Provide the (x, y) coordinate of the cell's center where the given text is located.  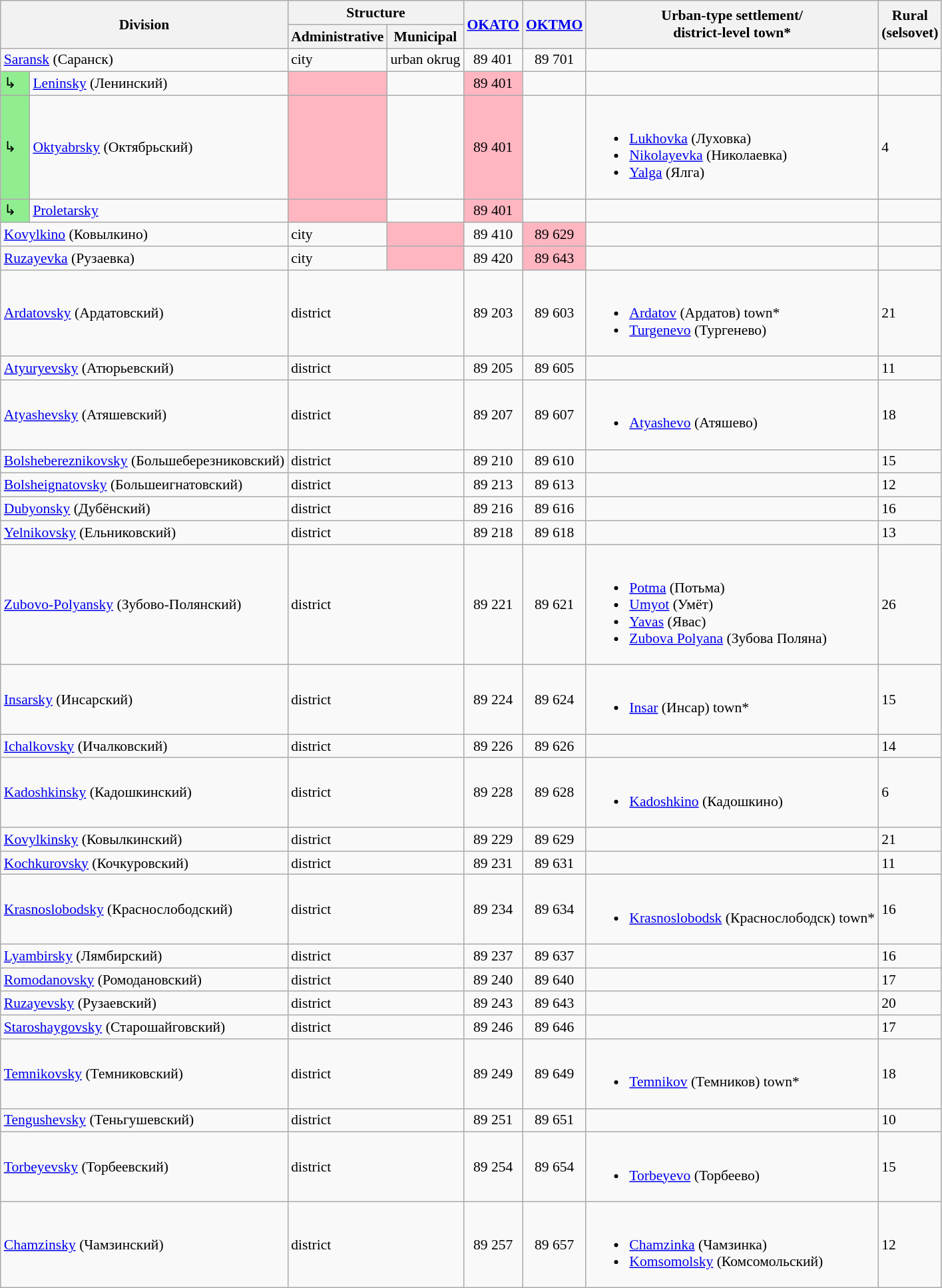
26 (909, 604)
Temnikov (Темников) town* (732, 1074)
Chamzinsky (Чамзинский) (144, 1245)
Lukhovka (Луховка)Nikolayevka (Николаевка)Yalga (Ялга) (732, 148)
89 420 (493, 258)
89 249 (493, 1074)
89 626 (554, 746)
89 210 (493, 462)
Torbeyevo (Торбеево) (732, 1167)
Atyashevo (Атяшево) (732, 415)
89 605 (554, 369)
89 207 (493, 415)
89 237 (493, 957)
Ardatov (Ардатов) town*Turgenevo (Тургенево) (732, 314)
Bolsheignatovsky (Большеигнатовский) (144, 485)
Krasnoslobodsk (Краснослободск) town* (732, 909)
89 226 (493, 746)
Kadoshkino (Кадошкино) (732, 793)
89 410 (493, 235)
89 634 (554, 909)
89 654 (554, 1167)
Urban-type settlement/district-level town* (732, 24)
89 231 (493, 863)
OKATO (493, 24)
89 221 (493, 604)
Municipal (425, 37)
89 216 (493, 509)
Romodanovsky (Ромодановский) (144, 980)
89 218 (493, 533)
Proletarsky (158, 211)
Insarsky (Инсарский) (144, 700)
89 624 (554, 700)
89 621 (554, 604)
Ruzayevsky (Рузаевский) (144, 1004)
4 (909, 148)
Ardatovsky (Ардатовский) (144, 314)
Administrative (337, 37)
89 640 (554, 980)
89 203 (493, 314)
Kadoshkinsky (Кадошкинский) (144, 793)
Chamzinka (Чамзинка)Komsomolsky (Комсомольский) (732, 1245)
Insar (Инсар) town* (732, 700)
Temnikovsky (Темниковский) (144, 1074)
89 631 (554, 863)
Kovylkinsky (Ковылкинский) (144, 839)
89 649 (554, 1074)
Structure (375, 13)
89 234 (493, 909)
89 610 (554, 462)
Zubovo-Polyansky (Зубово-Полянский) (144, 604)
Kochkurovsky (Кочкуровский) (144, 863)
89 637 (554, 957)
Lyambirsky (Лямбирский) (144, 957)
89 228 (493, 793)
89 657 (554, 1245)
89 701 (554, 60)
Atyashevsky (Атяшевский) (144, 415)
Dubyonsky (Дубёнский) (144, 509)
89 243 (493, 1004)
Tengushevsky (Теньгушевский) (144, 1120)
Yelnikovsky (Ельниковский) (144, 533)
13 (909, 533)
Bolshebereznikovsky (Большеберезниковский) (144, 462)
89 251 (493, 1120)
Potma (Потьма)Umyot (Умёт)Yavas (Явас)Zubova Polyana (Зубова Поляна) (732, 604)
89 213 (493, 485)
89 224 (493, 700)
89 257 (493, 1245)
10 (909, 1120)
89 646 (554, 1027)
89 618 (554, 533)
Oktyabrsky (Октябрьский) (158, 148)
Ichalkovsky (Ичалковский) (144, 746)
89 651 (554, 1120)
89 616 (554, 509)
urban okrug (425, 60)
20 (909, 1004)
Staroshaygovsky (Старошайговский) (144, 1027)
89 603 (554, 314)
89 229 (493, 839)
6 (909, 793)
Leninsky (Ленинский) (158, 84)
Torbeyevsky (Торбеевский) (144, 1167)
89 246 (493, 1027)
Atyuryevsky (Атюрьевский) (144, 369)
89 205 (493, 369)
14 (909, 746)
OKTMO (554, 24)
89 254 (493, 1167)
Saransk (Саранск) (144, 60)
89 240 (493, 980)
89 607 (554, 415)
89 613 (554, 485)
89 628 (554, 793)
Division (144, 24)
Ruzayevka (Рузаевка) (144, 258)
Krasnoslobodsky (Краснослободский) (144, 909)
Kovylkino (Ковылкино) (144, 235)
Rural(selsovet) (909, 24)
